Identify which cell holds the provided text, then report its (x, y) central coordinate. 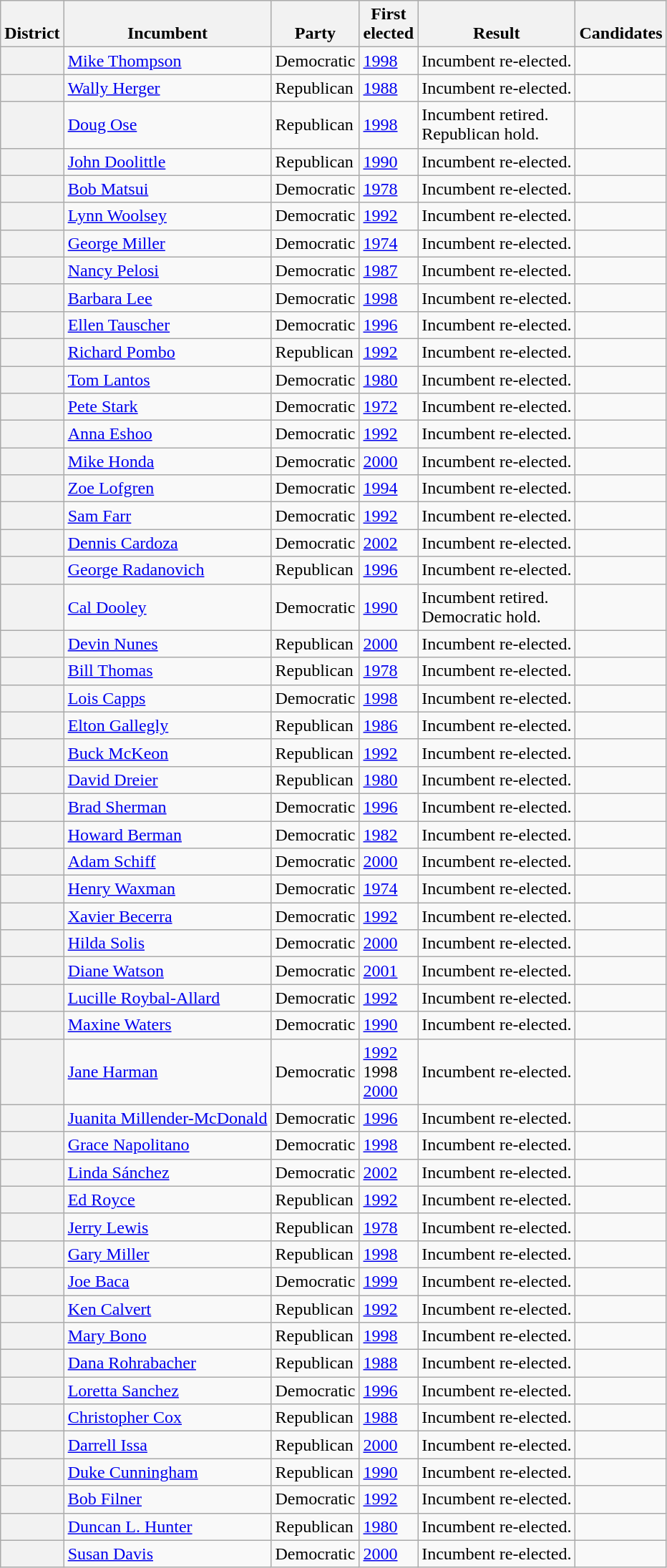
Richard Pombo (167, 352)
Anna Eshoo (167, 434)
George Miller (167, 243)
Incumbent (167, 24)
Candidates (621, 24)
Adam Schiff (167, 862)
Jane Harman (167, 1072)
Barbara Lee (167, 298)
Lucille Roybal-Allard (167, 998)
Cal Dooley (167, 607)
Doug Ose (167, 124)
Pete Stark (167, 407)
Party (315, 24)
Duke Cunningham (167, 1472)
Ed Royce (167, 1200)
David Dreier (167, 780)
19921998 2000 (389, 1072)
Nancy Pelosi (167, 270)
Bob Matsui (167, 189)
Christopher Cox (167, 1418)
Dana Rohrabacher (167, 1363)
Howard Berman (167, 835)
Grace Napolitano (167, 1145)
Mike Honda (167, 461)
Mary Bono (167, 1336)
1994 (389, 489)
Mike Thompson (167, 61)
Juanita Millender-McDonald (167, 1118)
Hilda Solis (167, 944)
District (32, 24)
George Radanovich (167, 570)
Incumbent retired.Democratic hold. (497, 607)
Joe Baca (167, 1281)
Susan Davis (167, 1554)
Result (497, 24)
Darrell Issa (167, 1445)
Lynn Woolsey (167, 216)
Firstelected (389, 24)
Dennis Cardoza (167, 543)
2001 (389, 971)
Incumbent retired.Republican hold. (497, 124)
Henry Waxman (167, 889)
Brad Sherman (167, 807)
Lois Capps (167, 698)
1982 (389, 835)
Buck McKeon (167, 753)
Wally Herger (167, 88)
Elton Gallegly (167, 725)
Ken Calvert (167, 1308)
1987 (389, 270)
Xavier Becerra (167, 916)
Jerry Lewis (167, 1227)
Devin Nunes (167, 644)
1972 (389, 407)
1999 (389, 1281)
Duncan L. Hunter (167, 1527)
Diane Watson (167, 971)
Bill Thomas (167, 671)
John Doolittle (167, 162)
Linda Sánchez (167, 1172)
Ellen Tauscher (167, 325)
Bob Filner (167, 1499)
Sam Farr (167, 516)
Maxine Waters (167, 1025)
Loretta Sanchez (167, 1391)
1986 (389, 725)
Tom Lantos (167, 380)
Zoe Lofgren (167, 489)
Gary Miller (167, 1254)
